Pinpoint the cell where the given text exists, returning its (X, Y) midpoint coordinate. 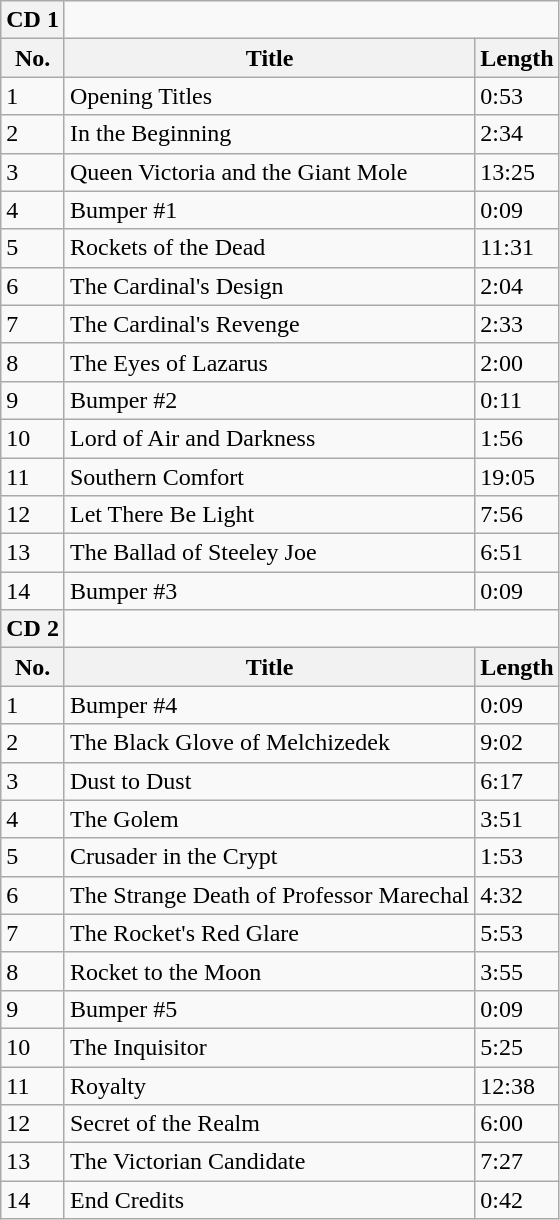
6:51 (517, 553)
9:02 (517, 743)
1:53 (517, 857)
13:25 (517, 172)
2:00 (517, 362)
Rockets of the Dead (269, 248)
2:33 (517, 324)
2:04 (517, 286)
4:32 (517, 895)
The Rocket's Red Glare (269, 933)
3:51 (517, 819)
End Credits (269, 1200)
19:05 (517, 477)
Lord of Air and Darkness (269, 438)
7:56 (517, 515)
6:00 (517, 1124)
The Black Glove of Melchizedek (269, 743)
Southern Comfort (269, 477)
The Golem (269, 819)
In the Beginning (269, 134)
0:53 (517, 96)
Queen Victoria and the Giant Mole (269, 172)
5:53 (517, 933)
12:38 (517, 1085)
Bumper #4 (269, 705)
Royalty (269, 1085)
The Strange Death of Professor Marechal (269, 895)
Bumper #1 (269, 210)
The Victorian Candidate (269, 1162)
1:56 (517, 438)
Secret of the Realm (269, 1124)
The Ballad of Steeley Joe (269, 553)
Bumper #2 (269, 400)
2:34 (517, 134)
CD 1 (33, 20)
6:17 (517, 781)
Opening Titles (269, 96)
0:11 (517, 400)
7:27 (517, 1162)
11:31 (517, 248)
Rocket to the Moon (269, 971)
Crusader in the Crypt (269, 857)
3:55 (517, 971)
The Eyes of Lazarus (269, 362)
The Cardinal's Design (269, 286)
Bumper #3 (269, 591)
5:25 (517, 1047)
Dust to Dust (269, 781)
0:42 (517, 1200)
The Cardinal's Revenge (269, 324)
CD 2 (33, 629)
Let There Be Light (269, 515)
The Inquisitor (269, 1047)
Bumper #5 (269, 1009)
